Determine the [x, y] coordinate at the center of the cell enclosing the given text.  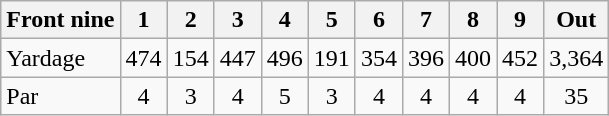
6 [378, 20]
Out [576, 20]
3,364 [576, 58]
354 [378, 58]
447 [238, 58]
474 [144, 58]
Par [60, 96]
35 [576, 96]
452 [520, 58]
400 [472, 58]
396 [426, 58]
8 [472, 20]
496 [284, 58]
154 [190, 58]
9 [520, 20]
2 [190, 20]
Yardage [60, 58]
191 [332, 58]
Front nine [60, 20]
7 [426, 20]
1 [144, 20]
